Pinpoint the cell where the given text exists, returning its (x, y) midpoint coordinate. 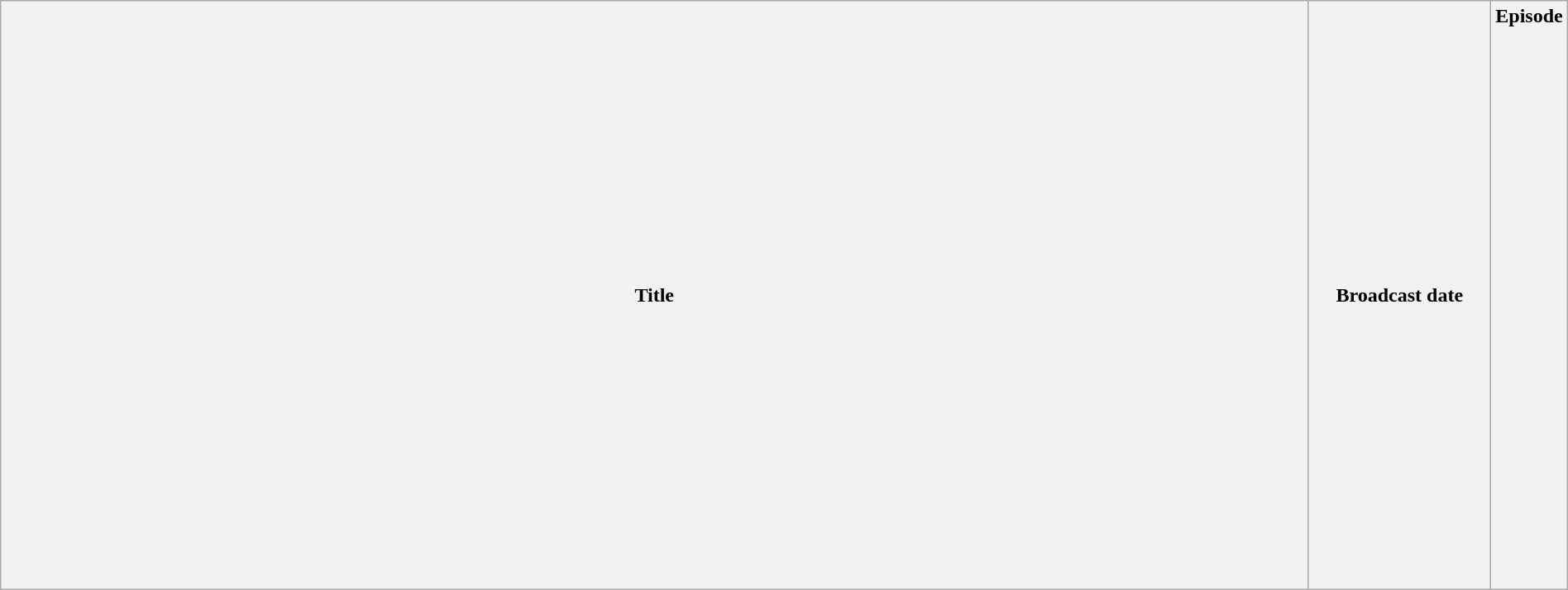
Broadcast date (1399, 296)
Title (655, 296)
Episode (1529, 296)
